Find where the given text appears and provide that cell's center as (X, Y) coordinate. 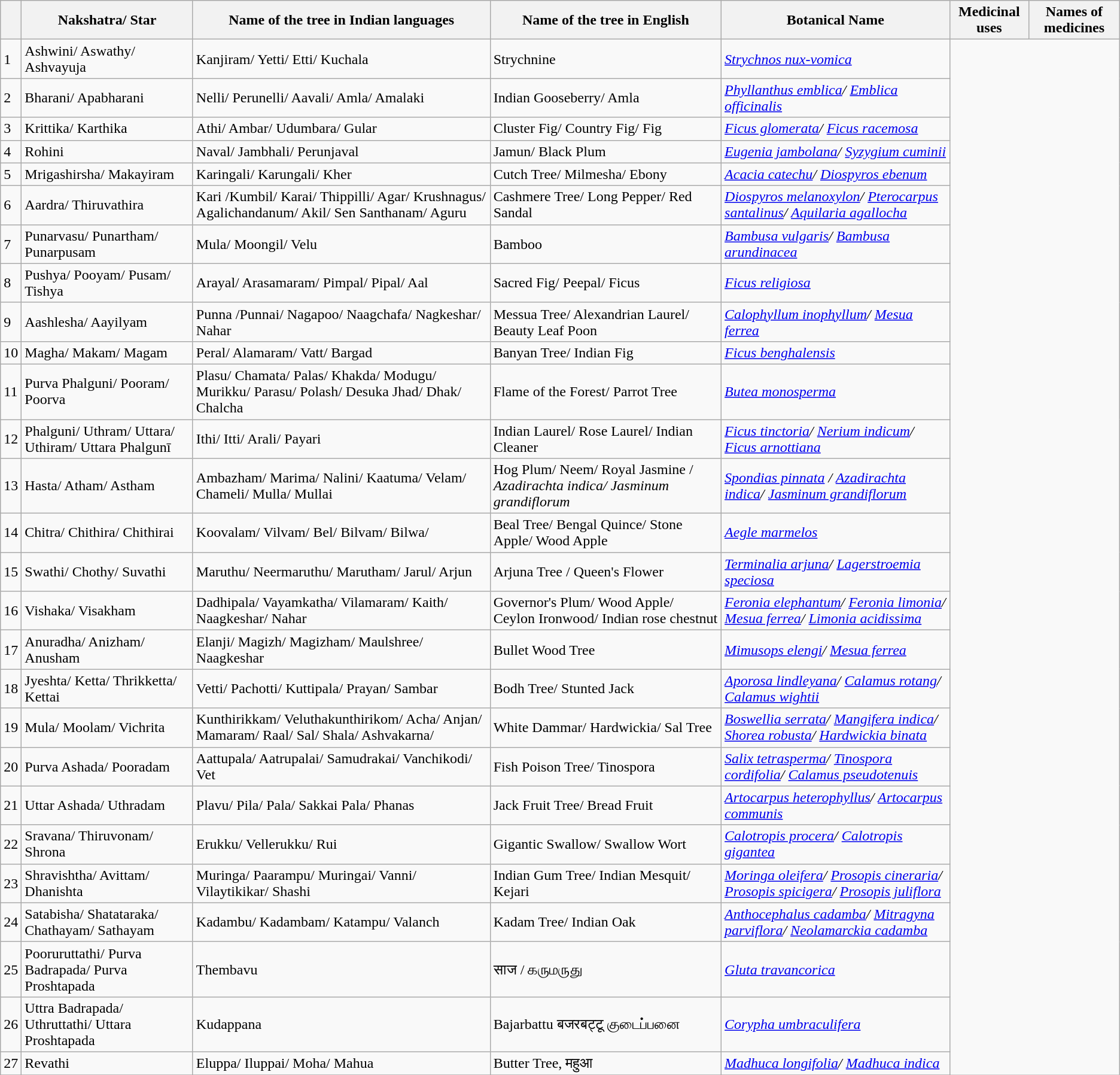
Magha/ Makam/ Magam (107, 353)
Mimusops elengi/ Mesua ferrea (835, 650)
Calotropis procera/ Calotropis gigantea (835, 844)
Ficus religiosa (835, 283)
Bambusa vulgaris/ Bambusa arundinacea (835, 244)
Elanji/ Magizh/ Magizham/ Maulshree/ Naagkeshar (341, 650)
6 (11, 205)
Aattupala/ Aatrupalai/ Samudrakai/ Vanchikodi/ Vet (341, 766)
14 (11, 533)
Kunthirikkam/ Veluthakunthirikom/ Acha/ Anjan/ Mamaram/ Raal/ Sal/ Shala/ Ashvakarna/ (341, 728)
11 (11, 391)
27 (11, 1063)
Botanical Name (835, 20)
Aporosa lindleyana/ Calamus rotang/ Calamus wightii (835, 688)
Names of medicines (1075, 20)
Kanjiram/ Yetti/ Etti/ Kuchala (341, 59)
Salix tetrasperma/ Tinospora cordifolia/ Calamus pseudotenuis (835, 766)
Gluta travancorica (835, 969)
1 (11, 59)
Eluppa/ Iluppai/ Moha/ Mahua (341, 1063)
Rohini (107, 151)
Anthocephalus cadamba/ Mitragyna parviflora/ Neolamarckia cadamba (835, 922)
Cashmere Tree/ Long Pepper/ Red Sandal (605, 205)
Diospyros melanoxylon/ Pterocarpus santalinus/ Aquilaria agallocha (835, 205)
Karingali/ Karungali/ Kher (341, 174)
Messua Tree/ Alexandrian Laurel/ Beauty Leaf Poon (605, 322)
Bamboo (605, 244)
20 (11, 766)
White Dammar/ Hardwickia/ Sal Tree (605, 728)
4 (11, 151)
Thembavu (341, 969)
25 (11, 969)
Uttar Ashada/ Uthradam (107, 806)
Phalguni/ Uthram/ Uttara/ Uthiram/ Uttara Phalgunī (107, 438)
21 (11, 806)
Nelli/ Perunelli/ Aavali/ Amla/ Amalaki (341, 98)
Uttra Badrapada/ Uthruttathi/ Uttara Proshtapada (107, 1024)
17 (11, 650)
Chitra/ Chithira/ Chithirai (107, 533)
Ficus benghalensis (835, 353)
Punarvasu/ Punartham/ Punarpusam (107, 244)
Revathi (107, 1063)
Pooruruttathi/ Purva Badrapada/ Purva Proshtapada (107, 969)
Phyllanthus emblica/ Emblica officinalis (835, 98)
Plasu/ Chamata/ Palas/ Khakda/ Modugu/ Murikku/ Parasu/ Polash/ Desuka Jhad/ Dhak/ Chalcha (341, 391)
Naval/ Jambhali/ Perunjaval (341, 151)
Moringa oleifera/ Prosopis cineraria/ Prosopis spicigera/ Prosopis juliflora (835, 883)
18 (11, 688)
Kudappana (341, 1024)
Butter Tree, महुआ (605, 1063)
Ficus glomerata/ Ficus racemosa (835, 129)
16 (11, 611)
Ambazham/ Marima/ Nalini/ Kaatuma/ Velam/ Chameli/ Mulla/ Mullai (341, 486)
Calophyllum inophyllum/ Mesua ferrea (835, 322)
Hasta/ Atham/ Astham (107, 486)
Banyan Tree/ Indian Fig (605, 353)
8 (11, 283)
Strychnine (605, 59)
Bharani/ Apabharani (107, 98)
23 (11, 883)
Governor's Plum/ Wood Apple/ Ceylon Ironwood/ Indian rose chestnut (605, 611)
Eugenia jambolana/ Syzygium cuminii (835, 151)
Ficus tinctoria/ Nerium indicum/ Ficus arnottiana (835, 438)
Nakshatra/ Star (107, 20)
Shravishtha/ Avittam/ Dhanishta (107, 883)
Artocarpus heterophyllus/ Artocarpus communis (835, 806)
Strychnos nux-vomica (835, 59)
Aashlesha/ Aayilyam (107, 322)
Athi/ Ambar/ Udumbara/ Gular (341, 129)
Dadhipala/ Vayamkatha/ Vilamaram/ Kaith/ Naagkeshar/ Nahar (341, 611)
Name of the tree in English (605, 20)
Ashwini/ Aswathy/ Ashvayuja (107, 59)
24 (11, 922)
Pushya/ Pooyam/ Pusam/ Tishya (107, 283)
26 (11, 1024)
Vishaka/ Visakham (107, 611)
Hog Plum/ Neem/ Royal Jasmine / Azadirachta indica/ Jasminum grandiflorum (605, 486)
Anuradha/ Anizham/ Anusham (107, 650)
Purva Phalguni/ Pooram/ Poorva (107, 391)
Flame of the Forest/ Parrot Tree (605, 391)
10 (11, 353)
Gigantic Swallow/ Swallow Wort (605, 844)
साज / கருமருது (605, 969)
Mula/ Moolam/ Vichrita (107, 728)
19 (11, 728)
9 (11, 322)
Krittika/ Karthika (107, 129)
Muringa/ Paarampu/ Muringai/ Vanni/ Vilaytikikar/ Shashi (341, 883)
Bajarbattu बजरबट्टू குடைப்பனை (605, 1024)
Medicinal uses (990, 20)
5 (11, 174)
Boswellia serrata/ Mangifera indica/ Shorea robusta/ Hardwickia binata (835, 728)
Kari /Kumbil/ Karai/ Thippilli/ Agar/ Krushnagus/ Agalichandanum/ Akil/ Sen Santhanam/ Aguru (341, 205)
Indian Gooseberry/ Amla (605, 98)
Aardra/ Thiruvathira (107, 205)
Fish Poison Tree/ Tinospora (605, 766)
Ithi/ Itti/ Arali/ Payari (341, 438)
Jack Fruit Tree/ Bread Fruit (605, 806)
Mrigashirsha/ Makayiram (107, 174)
Cutch Tree/ Milmesha/ Ebony (605, 174)
Koovalam/ Vilvam/ Bel/ Bilvam/ Bilwa/ (341, 533)
Plavu/ Pila/ Pala/ Sakkai Pala/ Phanas (341, 806)
Jamun/ Black Plum (605, 151)
Aegle marmelos (835, 533)
Name of the tree in Indian languages (341, 20)
Corypha umbraculifera (835, 1024)
Bodh Tree/ Stunted Jack (605, 688)
Arayal/ Arasamaram/ Pimpal/ Pipal/ Aal (341, 283)
Kadam Tree/ Indian Oak (605, 922)
12 (11, 438)
Jyeshta/ Ketta/ Thrikketta/ Kettai (107, 688)
Vetti/ Pachotti/ Kuttipala/ Prayan/ Sambar (341, 688)
Bullet Wood Tree (605, 650)
3 (11, 129)
15 (11, 572)
Erukku/ Vellerukku/ Rui (341, 844)
Indian Laurel/ Rose Laurel/ Indian Cleaner (605, 438)
7 (11, 244)
22 (11, 844)
2 (11, 98)
Mula/ Moongil/ Velu (341, 244)
Swathi/ Chothy/ Suvathi (107, 572)
Indian Gum Tree/ Indian Mesquit/ Kejari (605, 883)
Cluster Fig/ Country Fig/ Fig (605, 129)
Sacred Fig/ Peepal/ Ficus (605, 283)
Kadambu/ Kadambam/ Katampu/ Valanch (341, 922)
Butea monosperma (835, 391)
Spondias pinnata / Azadirachta indica/ Jasminum grandiflorum (835, 486)
Punna /Punnai/ Nagapoo/ Naagchafa/ Nagkeshar/ Nahar (341, 322)
Peral/ Alamaram/ Vatt/ Bargad (341, 353)
Purva Ashada/ Pooradam (107, 766)
Satabisha/ Shatataraka/ Chathayam/ Sathayam (107, 922)
Beal Tree/ Bengal Quince/ Stone Apple/ Wood Apple (605, 533)
Terminalia arjuna/ Lagerstroemia speciosa (835, 572)
Madhuca longifolia/ Madhuca indica (835, 1063)
Sravana/ Thiruvonam/ Shrona (107, 844)
Arjuna Tree / Queen's Flower (605, 572)
Maruthu/ Neermaruthu/ Marutham/ Jarul/ Arjun (341, 572)
Feronia elephantum/ Feronia limonia/ Mesua ferrea/ Limonia acidissima (835, 611)
Acacia catechu/ Diospyros ebenum (835, 174)
13 (11, 486)
